From the cell containing the given text, extract its center point as [X, Y] coordinate. 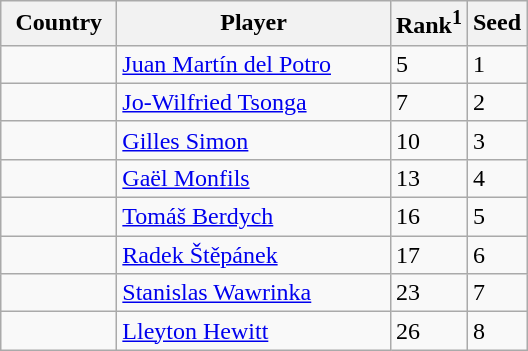
3 [496, 140]
4 [496, 178]
Tomáš Berdych [254, 217]
Rank1 [428, 24]
1 [496, 64]
Gilles Simon [254, 140]
Gaël Monfils [254, 178]
8 [496, 331]
10 [428, 140]
Lleyton Hewitt [254, 331]
Player [254, 24]
23 [428, 293]
13 [428, 178]
Jo-Wilfried Tsonga [254, 102]
6 [496, 255]
Radek Štěpánek [254, 255]
16 [428, 217]
26 [428, 331]
Seed [496, 24]
17 [428, 255]
Stanislas Wawrinka [254, 293]
Country [59, 24]
2 [496, 102]
Juan Martín del Potro [254, 64]
